Extract the [x, y] coordinate from the center of the cell holding the provided text.  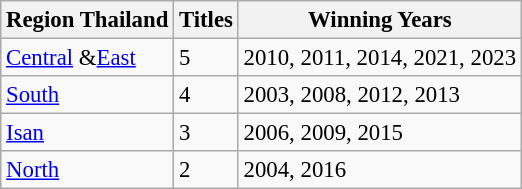
3 [206, 133]
5 [206, 58]
2003, 2008, 2012, 2013 [380, 95]
Region Thailand [88, 20]
4 [206, 95]
North [88, 170]
Central &East [88, 58]
2004, 2016 [380, 170]
South [88, 95]
2010, 2011, 2014, 2021, 2023 [380, 58]
Titles [206, 20]
Winning Years [380, 20]
2 [206, 170]
2006, 2009, 2015 [380, 133]
Isan [88, 133]
